Extract the (x, y) coordinate from the center of the cell holding the provided text.  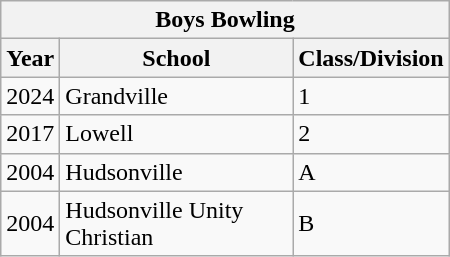
Lowell (176, 134)
2024 (30, 96)
School (176, 58)
2017 (30, 134)
Hudsonville Unity Christian (176, 224)
Grandville (176, 96)
Year (30, 58)
2 (371, 134)
Boys Bowling (225, 20)
Class/Division (371, 58)
A (371, 172)
1 (371, 96)
Hudsonville (176, 172)
B (371, 224)
